Identify which cell holds the provided text, then report its (X, Y) central coordinate. 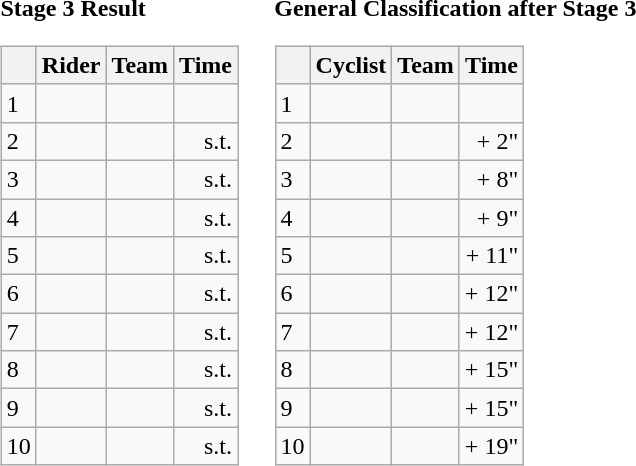
Rider (71, 65)
+ 19" (491, 446)
Cyclist (351, 65)
+ 9" (491, 217)
+ 11" (491, 256)
+ 8" (491, 179)
+ 2" (491, 141)
